Output the (x, y) coordinate of the center of the cell containing the given text.  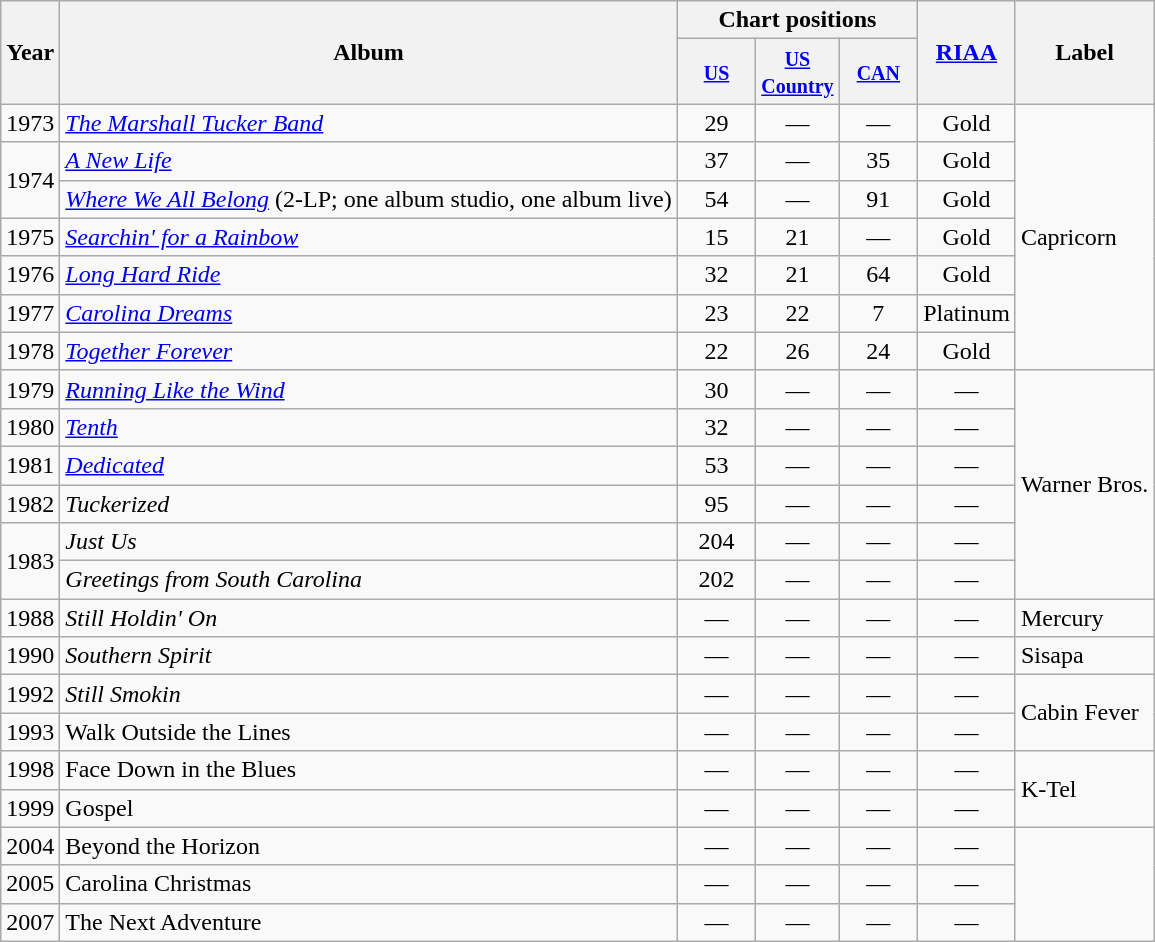
1982 (30, 503)
US Country (798, 72)
Chart positions (797, 20)
Year (30, 52)
7 (878, 313)
Album (368, 52)
Label (1084, 52)
RIAA (967, 52)
204 (716, 542)
53 (716, 465)
26 (798, 351)
Southern Spirit (368, 656)
1979 (30, 389)
Face Down in the Blues (368, 770)
US (716, 72)
1990 (30, 656)
2007 (30, 922)
64 (878, 275)
Together Forever (368, 351)
Gospel (368, 808)
K-Tel (1084, 789)
Running Like the Wind (368, 389)
Cabin Fever (1084, 713)
Where We All Belong (2-LP; one album studio, one album live) (368, 199)
Warner Bros. (1084, 484)
Searchin' for a Rainbow (368, 237)
Long Hard Ride (368, 275)
1976 (30, 275)
91 (878, 199)
Just Us (368, 542)
Walk Outside the Lines (368, 732)
1988 (30, 618)
Still Holdin' On (368, 618)
Mercury (1084, 618)
1999 (30, 808)
Capricorn (1084, 237)
1992 (30, 694)
30 (716, 389)
24 (878, 351)
Carolina Christmas (368, 884)
1980 (30, 427)
Platinum (967, 313)
202 (716, 580)
2004 (30, 846)
95 (716, 503)
The Marshall Tucker Band (368, 123)
Dedicated (368, 465)
37 (716, 161)
Still Smokin (368, 694)
23 (716, 313)
1978 (30, 351)
Tuckerized (368, 503)
1975 (30, 237)
2005 (30, 884)
29 (716, 123)
Tenth (368, 427)
1993 (30, 732)
35 (878, 161)
The Next Adventure (368, 922)
Carolina Dreams (368, 313)
54 (716, 199)
A New Life (368, 161)
Sisapa (1084, 656)
15 (716, 237)
1983 (30, 561)
1974 (30, 180)
CAN (878, 72)
1973 (30, 123)
Greetings from South Carolina (368, 580)
Beyond the Horizon (368, 846)
1977 (30, 313)
1998 (30, 770)
1981 (30, 465)
